Identify which cell holds the provided text, then report its (X, Y) central coordinate. 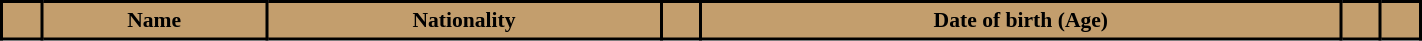
Name (154, 20)
Date of birth (Age) (1020, 20)
Nationality (464, 20)
